Return the (x, y) coordinate for the center point of the cell that contains the specified text.  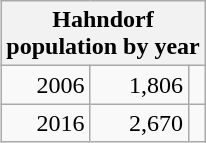
2006 (46, 85)
2,670 (139, 123)
2016 (46, 123)
Hahndorfpopulation by year (103, 34)
1,806 (139, 85)
